Identify which cell holds the provided text, then report its (X, Y) central coordinate. 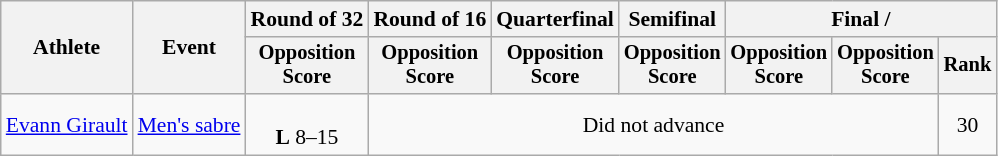
Event (190, 48)
Semifinal (672, 19)
Quarterfinal (555, 19)
Rank (968, 66)
Did not advance (653, 124)
Round of 32 (306, 19)
L 8–15 (306, 124)
Athlete (67, 48)
Round of 16 (430, 19)
Men's sabre (190, 124)
Final / (860, 19)
30 (968, 124)
Evann Girault (67, 124)
